Return the (x, y) coordinate for the center point of the cell that contains the specified text.  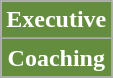
Executive (56, 20)
Coaching (56, 58)
